Locate the cell with the specified text and output its (x, y) center coordinate. 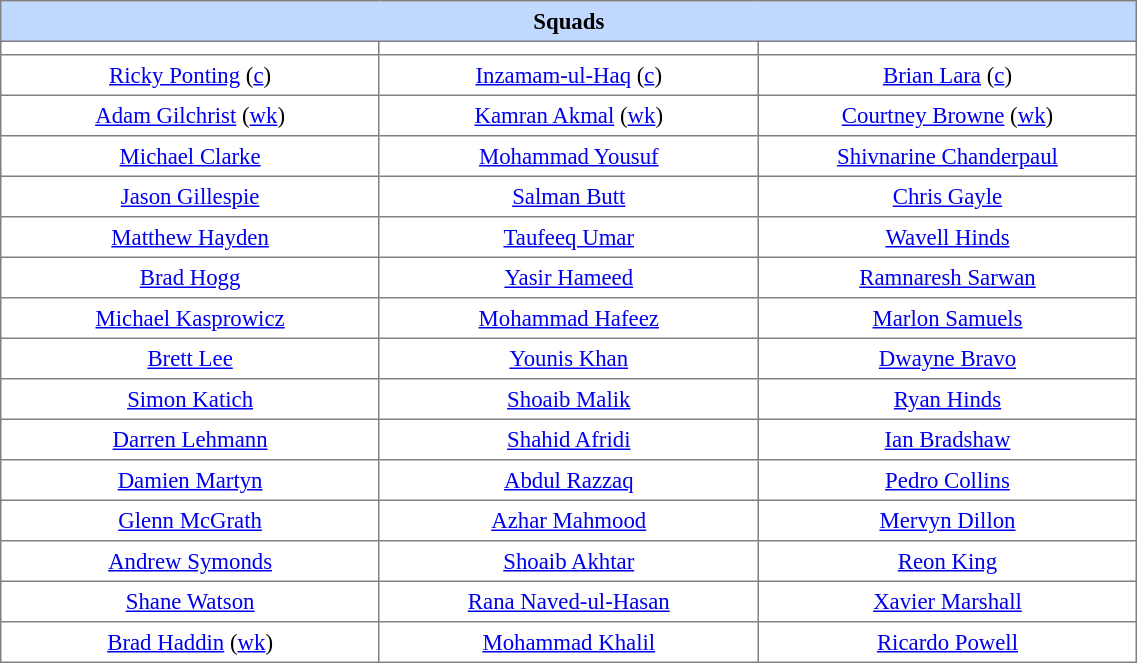
Ramnaresh Sarwan (948, 277)
Ricardo Powell (948, 642)
Brad Hogg (190, 277)
Michael Clarke (190, 156)
Shivnarine Chanderpaul (948, 156)
Brian Lara (c) (948, 75)
Shoaib Akhtar (568, 561)
Younis Khan (568, 358)
Inzamam-ul-Haq (c) (568, 75)
Courtney Browne (wk) (948, 115)
Matthew Hayden (190, 237)
Xavier Marshall (948, 601)
Shoaib Malik (568, 399)
Andrew Symonds (190, 561)
Mohammad Hafeez (568, 318)
Pedro Collins (948, 480)
Brad Haddin (wk) (190, 642)
Damien Martyn (190, 480)
Michael Kasprowicz (190, 318)
Yasir Hameed (568, 277)
Abdul Razzaq (568, 480)
Ryan Hinds (948, 399)
Marlon Samuels (948, 318)
Salman Butt (568, 196)
Rana Naved-ul-Hasan (568, 601)
Squads (569, 21)
Jason Gillespie (190, 196)
Adam Gilchrist (wk) (190, 115)
Reon King (948, 561)
Kamran Akmal (wk) (568, 115)
Ricky Ponting (c) (190, 75)
Mervyn Dillon (948, 520)
Shahid Afridi (568, 439)
Taufeeq Umar (568, 237)
Brett Lee (190, 358)
Azhar Mahmood (568, 520)
Shane Watson (190, 601)
Dwayne Bravo (948, 358)
Ian Bradshaw (948, 439)
Glenn McGrath (190, 520)
Mohammad Khalil (568, 642)
Chris Gayle (948, 196)
Darren Lehmann (190, 439)
Wavell Hinds (948, 237)
Simon Katich (190, 399)
Mohammad Yousuf (568, 156)
